Provide the (X, Y) coordinate of the cell's center where the given text is located.  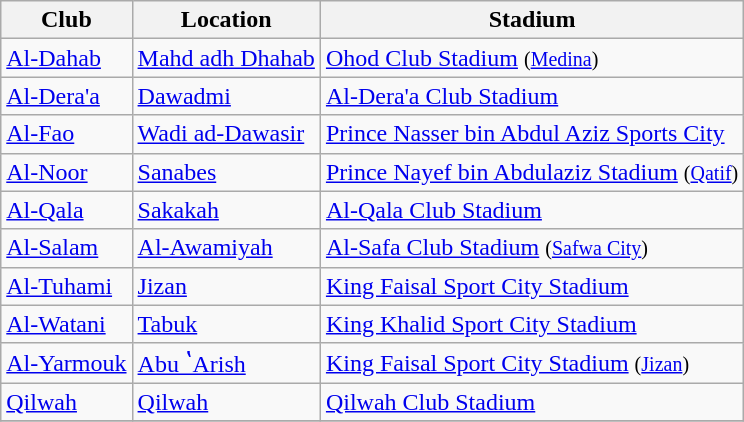
Prince Nasser bin Abdul Aziz Sports City (532, 134)
King Khalid Sport City Stadium (532, 324)
Abu ʽArish (226, 363)
Stadium (532, 20)
Sakakah (226, 210)
Club (66, 20)
Prince Nayef bin Abdulaziz Stadium (Qatif) (532, 172)
Wadi ad-Dawasir (226, 134)
Mahd adh Dhahab (226, 58)
Jizan (226, 286)
Al-Dera'a Club Stadium (532, 96)
Al-Watani (66, 324)
Al-Qala Club Stadium (532, 210)
Al-Yarmouk (66, 363)
Location (226, 20)
Qilwah Club Stadium (532, 402)
Ohod Club Stadium (Medina) (532, 58)
Al-Dera'a (66, 96)
Al-Tuhami (66, 286)
Al-Safa Club Stadium (Safwa City) (532, 248)
Al-Dahab (66, 58)
Al-Qala (66, 210)
Al-Salam (66, 248)
Sanabes (226, 172)
Al-Fao (66, 134)
Al-Awamiyah (226, 248)
Dawadmi (226, 96)
King Faisal Sport City Stadium (532, 286)
Tabuk (226, 324)
King Faisal Sport City Stadium (Jizan) (532, 363)
Al-Noor (66, 172)
